For the text-containing cell, return its midpoint in (x, y) coordinate format. 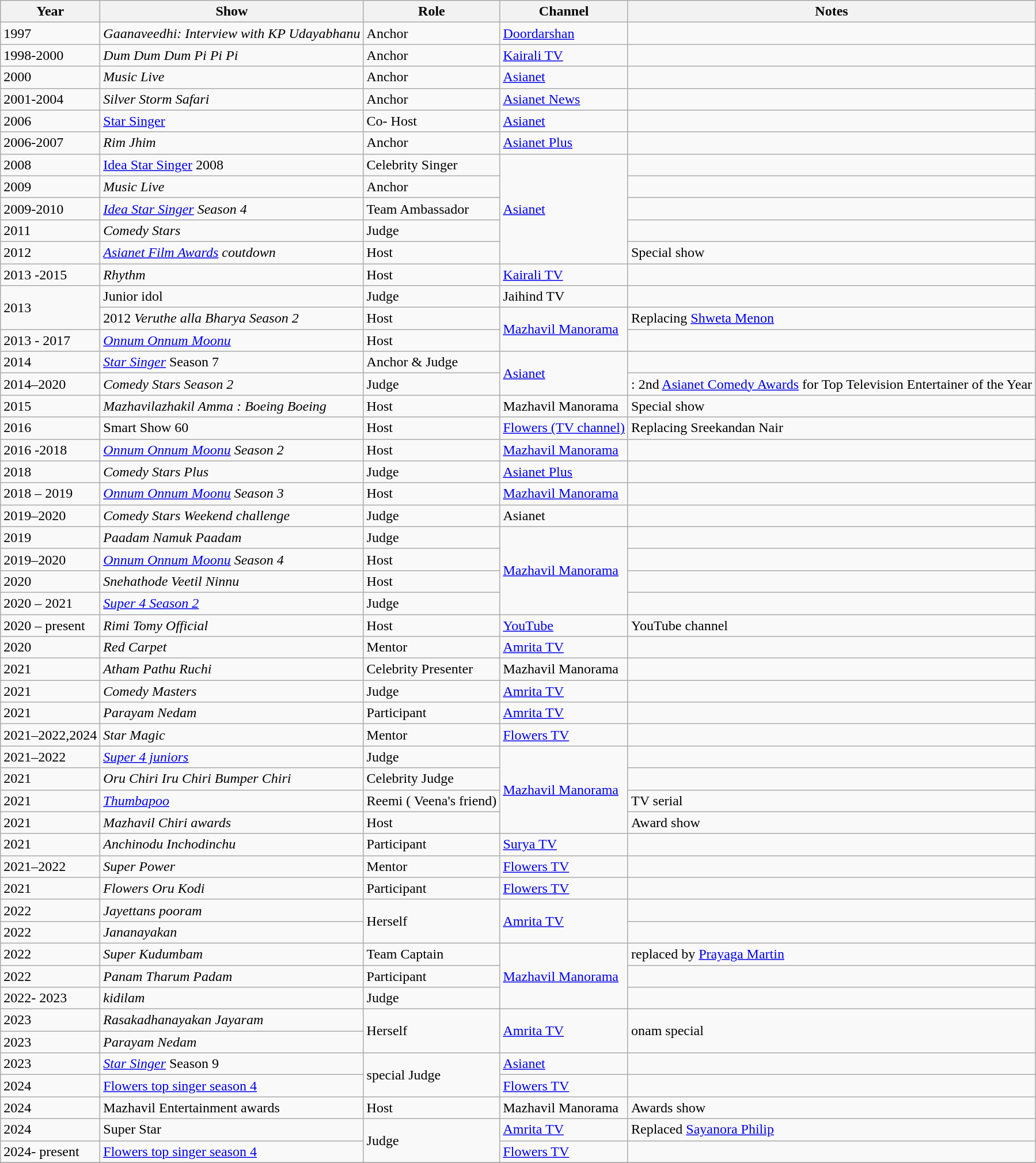
Jayettans pooram (232, 910)
Snehathode Veetil Ninnu (232, 581)
Idea Star Singer Season 4 (232, 209)
2021–2022,2024 (51, 735)
Role (432, 12)
2016 (51, 428)
2008 (51, 165)
Jaihind TV (564, 297)
Comedy Masters (232, 691)
kidilam (232, 998)
Comedy Stars Weekend challenge (232, 516)
Flowers (TV channel) (564, 428)
Doordarshan (564, 33)
2020 – 2021 (51, 603)
Comedy Stars Plus (232, 472)
Star Magic (232, 735)
Celebrity Presenter (432, 669)
YouTube (564, 625)
Onnum Onnum Moonu Season 2 (232, 450)
: 2nd Asianet Comedy Awards for Top Television Entertainer of the Year (832, 384)
Anchor & Judge (432, 362)
Replaced Sayanora Philip (832, 1130)
2014–2020 (51, 384)
Star Singer Season 9 (232, 1064)
Team Ambassador (432, 209)
Year (51, 12)
2014 (51, 362)
Replacing Shweta Menon (832, 319)
Comedy Stars (232, 230)
Super 4 juniors (232, 757)
1997 (51, 33)
Team Captain (432, 954)
TV serial (832, 801)
Onnum Onnum Moonu Season 3 (232, 494)
2009 (51, 187)
2013 (51, 308)
Rim Jhim (232, 143)
Co- Host (432, 121)
Mazhavilazhakil Amma : Boeing Boeing (232, 406)
Jananayakan (232, 932)
2013 - 2017 (51, 340)
Rasakadhanayakan Jayaram (232, 1020)
2000 (51, 77)
Channel (564, 12)
2018 (51, 472)
onam special (832, 1031)
Red Carpet (232, 647)
Celebrity Judge (432, 779)
Silver Storm Safari (232, 99)
YouTube channel (832, 625)
2016 -2018 (51, 450)
Atham Pathu Ruchi (232, 669)
2009-2010 (51, 209)
Onnum Onnum Moonu Season 4 (232, 559)
replaced by Prayaga Martin (832, 954)
Mazhavil Entertainment awards (232, 1108)
Asianet Film Awards coutdown (232, 252)
Panam Tharum Padam (232, 976)
Thumbapoo (232, 801)
Show (232, 12)
2006-2007 (51, 143)
Gaanaveedhi: Interview with KP Udayabhanu (232, 33)
Idea Star Singer 2008 (232, 165)
Junior idol (232, 297)
2012 (51, 252)
Paadam Namuk Paadam (232, 537)
Onnum Onnum Moonu (232, 340)
Notes (832, 12)
Replacing Sreekandan Nair (832, 428)
2015 (51, 406)
2022- 2023 (51, 998)
Super 4 Season 2 (232, 603)
Anchinodu Inchodinchu (232, 844)
Smart Show 60 (232, 428)
Super Kudumbam (232, 954)
Surya TV (564, 844)
Star Singer (232, 121)
Asianet News (564, 99)
Oru Chiri Iru Chiri Bumper Chiri (232, 779)
Super Star (232, 1130)
Comedy Stars Season 2 (232, 384)
Flowers Oru Kodi (232, 888)
2024- present (51, 1151)
Star Singer Season 7 (232, 362)
2011 (51, 230)
Mazhavil Chiri awards (232, 823)
2001-2004 (51, 99)
Super Power (232, 866)
2019 (51, 537)
2020 – present (51, 625)
Celebrity Singer (432, 165)
special Judge (432, 1075)
2018 – 2019 (51, 494)
Rhythm (232, 275)
2006 (51, 121)
1998-2000 (51, 55)
Awards show (832, 1108)
2013 -2015 (51, 275)
Dum Dum Dum Pi Pi Pi (232, 55)
Rimi Tomy Official (232, 625)
Award show (832, 823)
2012 Veruthe alla Bharya Season 2 (232, 319)
Reemi ( Veena's friend) (432, 801)
